Identify which cell holds the provided text, then report its [X, Y] central coordinate. 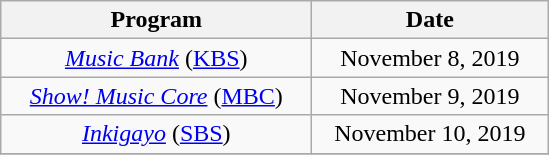
November 10, 2019 [430, 134]
November 9, 2019 [430, 96]
Music Bank (KBS) [156, 58]
November 8, 2019 [430, 58]
Date [430, 20]
Inkigayo (SBS) [156, 134]
Program [156, 20]
Show! Music Core (MBC) [156, 96]
